For the text-containing cell, return its midpoint in [x, y] coordinate format. 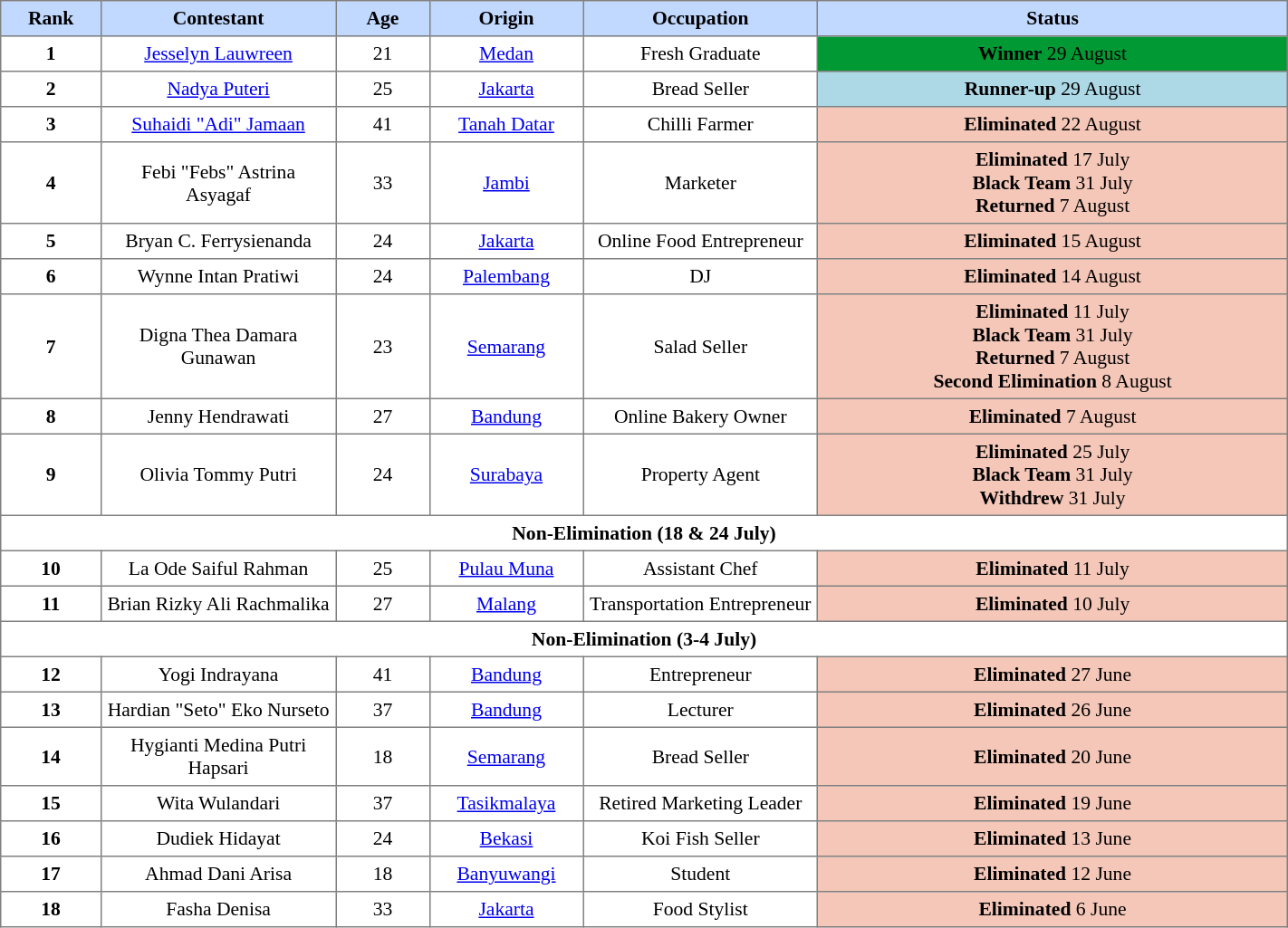
Febi "Febs" Astrina Asyagaf [217, 183]
Eliminated 25 July Black Team 31 July Withdrew 31 July [1053, 474]
7 [51, 347]
Tasikmalaya [505, 804]
Eliminated 20 June [1053, 756]
La Ode Saiful Rahman [217, 569]
Contestant [217, 18]
Status [1053, 18]
17 [51, 875]
Marketer [701, 183]
Fasha Denisa [217, 909]
Eliminated 7 August [1053, 416]
Eliminated 26 June [1053, 710]
Eliminated 13 June [1053, 838]
Surabaya [505, 474]
Eliminated 12 June [1053, 875]
16 [51, 838]
Runner-up 29 August [1053, 89]
Nadya Puteri [217, 89]
Eliminated 6 June [1053, 909]
Jesselyn Lauwreen [217, 54]
Eliminated 19 June [1053, 804]
11 [51, 603]
Winner 29 August [1053, 54]
Non-Elimination (3-4 July) [644, 639]
Olivia Tommy Putri [217, 474]
Online Bakery Owner [701, 416]
DJ [701, 277]
Rank [51, 18]
4 [51, 183]
Non-Elimination (18 & 24 July) [644, 532]
21 [383, 54]
Wynne Intan Pratiwi [217, 277]
Eliminated 17 July Black Team 31 July Returned 7 August [1053, 183]
Property Agent [701, 474]
Malang [505, 603]
8 [51, 416]
Occupation [701, 18]
Hygianti Medina Putri Hapsari [217, 756]
Food Stylist [701, 909]
Koi Fish Seller [701, 838]
12 [51, 674]
Entrepreneur [701, 674]
Palembang [505, 277]
23 [383, 347]
14 [51, 756]
Eliminated 11 July Black Team 31 July Returned 7 August Second Elimination 8 August [1053, 347]
Age [383, 18]
Tanah Datar [505, 125]
Eliminated 22 August [1053, 125]
Transportation Entrepreneur [701, 603]
Eliminated 11 July [1053, 569]
Retired Marketing Leader [701, 804]
Salad Seller [701, 347]
Bekasi [505, 838]
Hardian "Seto" Eko Nurseto [217, 710]
Eliminated 15 August [1053, 241]
Bryan C. Ferrysienanda [217, 241]
10 [51, 569]
Wita Wulandari [217, 804]
Eliminated 27 June [1053, 674]
9 [51, 474]
1 [51, 54]
Assistant Chef [701, 569]
3 [51, 125]
6 [51, 277]
Suhaidi "Adi" Jamaan [217, 125]
Online Food Entrepreneur [701, 241]
13 [51, 710]
Eliminated 14 August [1053, 277]
Ahmad Dani Arisa [217, 875]
Lecturer [701, 710]
2 [51, 89]
Dudiek Hidayat [217, 838]
Jenny Hendrawati [217, 416]
5 [51, 241]
Brian Rizky Ali Rachmalika [217, 603]
Eliminated 10 July [1053, 603]
Banyuwangi [505, 875]
Student [701, 875]
Origin [505, 18]
Fresh Graduate [701, 54]
Pulau Muna [505, 569]
Jambi [505, 183]
15 [51, 804]
Digna Thea Damara Gunawan [217, 347]
Chilli Farmer [701, 125]
Yogi Indrayana [217, 674]
Medan [505, 54]
